Locate the cell with the specified text and output its (x, y) center coordinate. 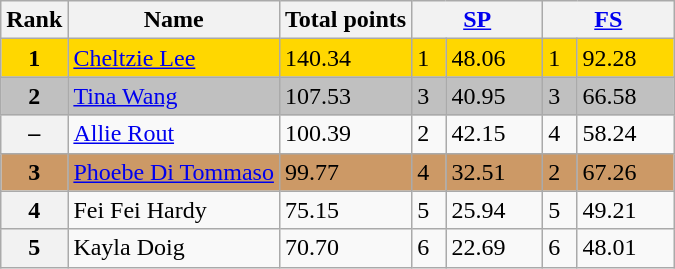
40.95 (494, 96)
58.24 (626, 134)
Fei Fei Hardy (174, 210)
49.21 (626, 210)
25.94 (494, 210)
FS (608, 20)
Total points (345, 20)
48.01 (626, 248)
66.58 (626, 96)
92.28 (626, 58)
SP (478, 20)
75.15 (345, 210)
70.70 (345, 248)
42.15 (494, 134)
Name (174, 20)
Kayla Doig (174, 248)
– (34, 134)
32.51 (494, 172)
100.39 (345, 134)
48.06 (494, 58)
67.26 (626, 172)
Allie Rout (174, 134)
Phoebe Di Tommaso (174, 172)
140.34 (345, 58)
Rank (34, 20)
Cheltzie Lee (174, 58)
107.53 (345, 96)
99.77 (345, 172)
22.69 (494, 248)
Tina Wang (174, 96)
